For the text-containing cell, return its midpoint in [X, Y] coordinate format. 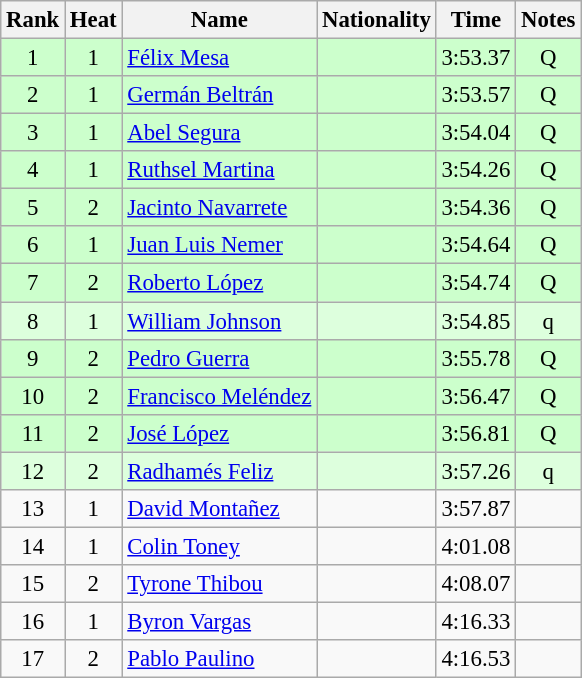
Byron Vargas [220, 621]
Pablo Paulino [220, 659]
Francisco Meléndez [220, 396]
7 [33, 283]
Rank [33, 20]
17 [33, 659]
3:53.37 [476, 58]
5 [33, 208]
Germán Beltrán [220, 95]
8 [33, 321]
Time [476, 20]
Jacinto Navarrete [220, 208]
15 [33, 584]
4:01.08 [476, 546]
3:54.36 [476, 208]
11 [33, 433]
3:54.85 [476, 321]
14 [33, 546]
3:54.64 [476, 245]
4:16.53 [476, 659]
Nationality [376, 20]
Juan Luis Nemer [220, 245]
3:53.57 [476, 95]
Name [220, 20]
3 [33, 133]
4:08.07 [476, 584]
Notes [548, 20]
Pedro Guerra [220, 358]
3:56.47 [476, 396]
Roberto López [220, 283]
David Montañez [220, 509]
Colin Toney [220, 546]
3:55.78 [476, 358]
3:54.74 [476, 283]
4 [33, 170]
Tyrone Thibou [220, 584]
3:54.04 [476, 133]
Abel Segura [220, 133]
3:57.26 [476, 471]
3:57.87 [476, 509]
Ruthsel Martina [220, 170]
12 [33, 471]
3:54.26 [476, 170]
4:16.33 [476, 621]
3:56.81 [476, 433]
Félix Mesa [220, 58]
William Johnson [220, 321]
José López [220, 433]
Heat [94, 20]
16 [33, 621]
13 [33, 509]
10 [33, 396]
9 [33, 358]
6 [33, 245]
Radhamés Feliz [220, 471]
